Scan for the cell matching the given text and deliver its (X, Y) coordinate at center. 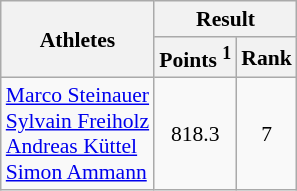
Marco SteinauerSylvain FreiholzAndreas KüttelSimon Ammann (78, 134)
818.3 (195, 134)
Points 1 (195, 58)
Rank (266, 58)
7 (266, 134)
Result (226, 19)
Athletes (78, 40)
